Scan for the cell matching the given text and deliver its [X, Y] coordinate at center. 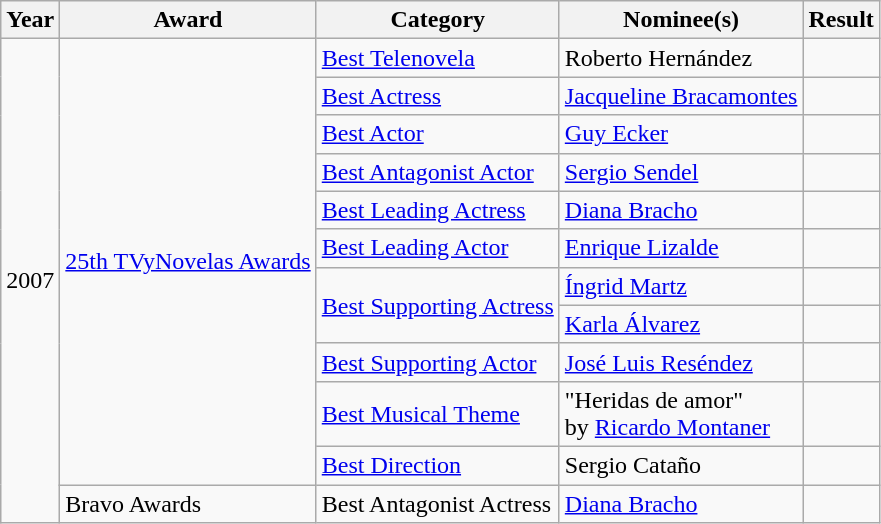
Roberto Hernández [681, 58]
Best Direction [438, 465]
Best Antagonist Actor [438, 172]
Best Actor [438, 134]
Best Musical Theme [438, 414]
Best Leading Actor [438, 248]
Bravo Awards [188, 503]
Best Supporting Actress [438, 305]
Guy Ecker [681, 134]
Sergio Cataño [681, 465]
Sergio Sendel [681, 172]
Best Telenovela [438, 58]
Best Supporting Actor [438, 362]
Íngrid Martz [681, 286]
Award [188, 20]
Result [841, 20]
"Heridas de amor" by Ricardo Montaner [681, 414]
25th TVyNovelas Awards [188, 262]
Year [30, 20]
Jacqueline Bracamontes [681, 96]
Karla Álvarez [681, 324]
Best Actress [438, 96]
Category [438, 20]
Enrique Lizalde [681, 248]
Best Antagonist Actress [438, 503]
2007 [30, 281]
Best Leading Actress [438, 210]
José Luis Reséndez [681, 362]
Nominee(s) [681, 20]
